From the cell containing the given text, extract its center point as [X, Y] coordinate. 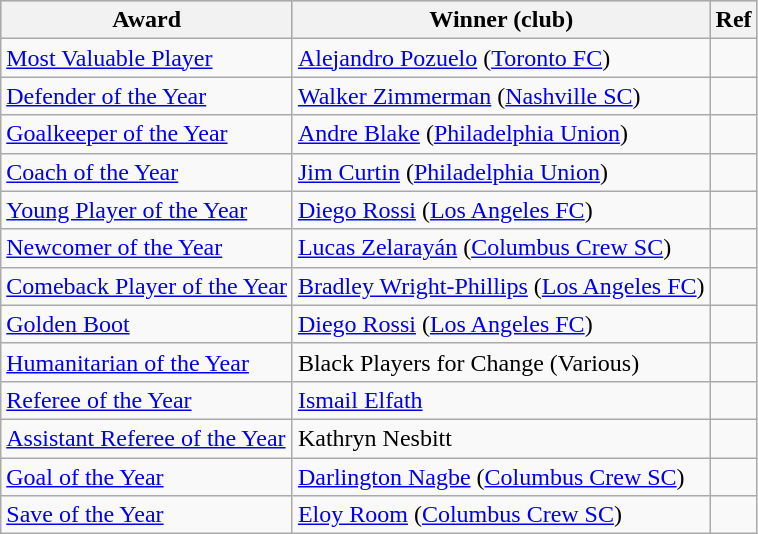
Comeback Player of the Year [147, 286]
Darlington Nagbe (Columbus Crew SC) [501, 477]
Black Players for Change (Various) [501, 362]
Ismail Elfath [501, 400]
Goalkeeper of the Year [147, 134]
Coach of the Year [147, 172]
Winner (club) [501, 20]
Defender of the Year [147, 96]
Assistant Referee of the Year [147, 438]
Ref [734, 20]
Alejandro Pozuelo (Toronto FC) [501, 58]
Lucas Zelarayán (Columbus Crew SC) [501, 248]
Award [147, 20]
Newcomer of the Year [147, 248]
Referee of the Year [147, 400]
Humanitarian of the Year [147, 362]
Bradley Wright-Phillips (Los Angeles FC) [501, 286]
Save of the Year [147, 515]
Eloy Room (Columbus Crew SC) [501, 515]
Andre Blake (Philadelphia Union) [501, 134]
Most Valuable Player [147, 58]
Golden Boot [147, 324]
Kathryn Nesbitt [501, 438]
Walker Zimmerman (Nashville SC) [501, 96]
Young Player of the Year [147, 210]
Jim Curtin (Philadelphia Union) [501, 172]
Goal of the Year [147, 477]
